Pinpoint the cell where the given text exists, returning its (x, y) midpoint coordinate. 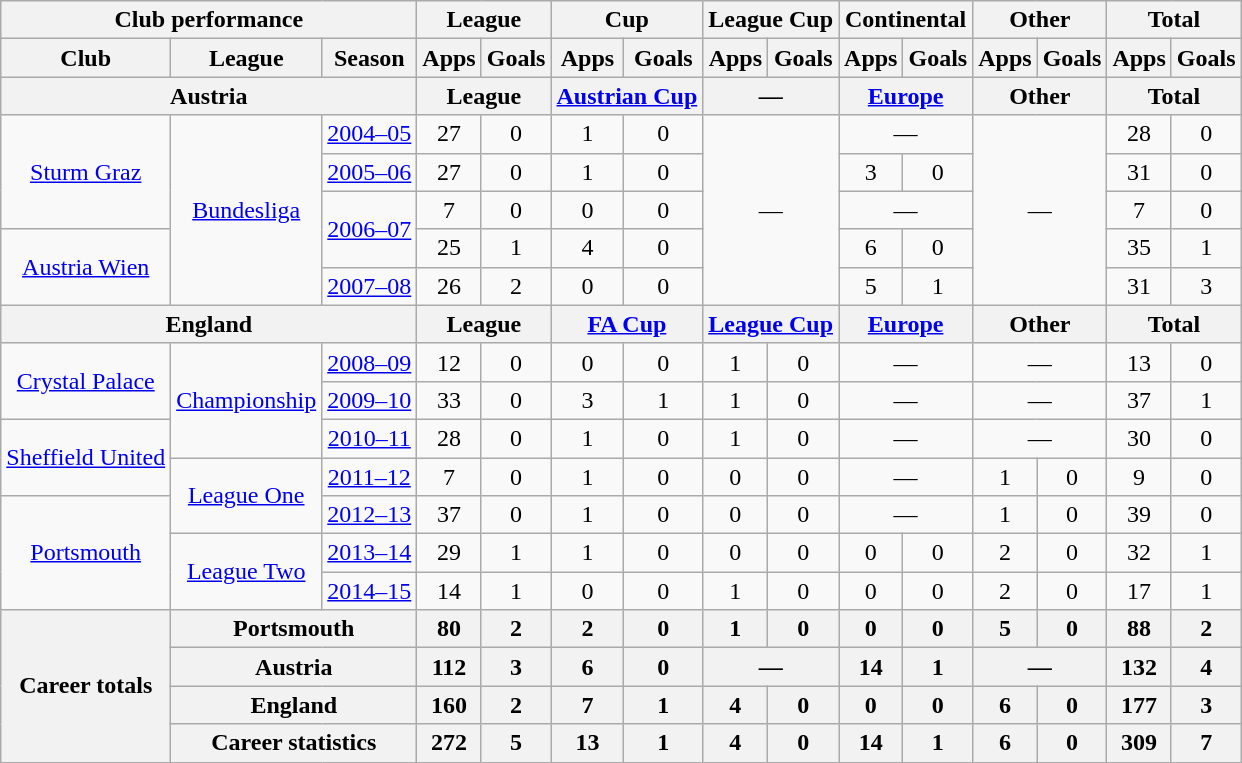
17 (1139, 591)
2006–07 (370, 229)
88 (1139, 629)
Continental (906, 20)
112 (449, 667)
Club performance (209, 20)
2005–06 (370, 172)
2012–13 (370, 515)
2007–08 (370, 286)
12 (449, 362)
Sturm Graz (86, 172)
2010–11 (370, 438)
Austrian Cup (627, 96)
35 (1139, 248)
Sheffield United (86, 457)
132 (1139, 667)
Bundesliga (246, 210)
39 (1139, 515)
League One (246, 496)
2008–09 (370, 362)
Austria Wien (86, 267)
32 (1139, 553)
Career statistics (294, 743)
177 (1139, 705)
2011–12 (370, 477)
Crystal Palace (86, 381)
80 (449, 629)
FA Cup (627, 324)
Club (86, 58)
Cup (627, 20)
29 (449, 553)
160 (449, 705)
Career totals (86, 686)
League Two (246, 572)
2009–10 (370, 400)
309 (1139, 743)
272 (449, 743)
9 (1139, 477)
2013–14 (370, 553)
25 (449, 248)
33 (449, 400)
2014–15 (370, 591)
Season (370, 58)
30 (1139, 438)
Championship (246, 400)
2004–05 (370, 134)
26 (449, 286)
